Return [x, y] of the center of cell containing provided text 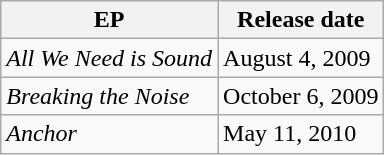
Release date [301, 20]
August 4, 2009 [301, 58]
Anchor [110, 134]
EP [110, 20]
May 11, 2010 [301, 134]
All We Need is Sound [110, 58]
October 6, 2009 [301, 96]
Breaking the Noise [110, 96]
